Provide the (x, y) coordinate of the cell's center where the given text is located.  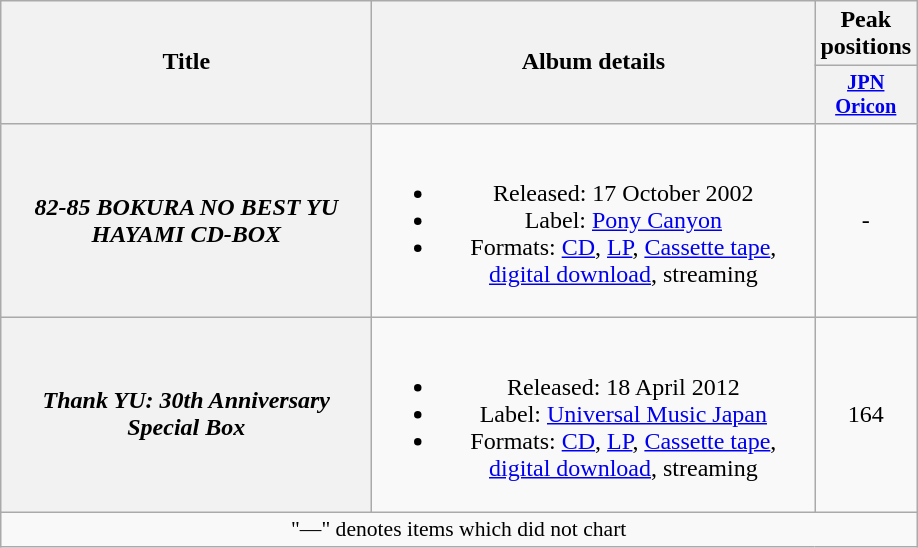
Album details (594, 62)
JPNOricon (866, 95)
82-85 BOKURA NO BEST YU HAYAMI CD-BOX (186, 220)
"—" denotes items which did not chart (459, 530)
Peak positions (866, 34)
- (866, 220)
Thank YU: 30th Anniversary Special Box (186, 415)
164 (866, 415)
Released: 17 October 2002Label: Pony CanyonFormats: CD, LP, Cassette tape, digital download, streaming (594, 220)
Title (186, 62)
Released: 18 April 2012Label: Universal Music JapanFormats: CD, LP, Cassette tape, digital download, streaming (594, 415)
